Output the [X, Y] coordinate of the center of the cell containing the given text.  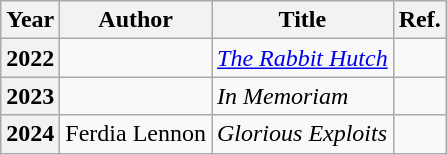
2022 [30, 58]
Glorious Exploits [303, 134]
The Rabbit Hutch [303, 58]
Ref. [420, 20]
Ferdia Lennon [136, 134]
2023 [30, 96]
2024 [30, 134]
Author [136, 20]
Title [303, 20]
In Memoriam [303, 96]
Year [30, 20]
